Extract the (x, y) coordinate from the center of the cell holding the provided text.  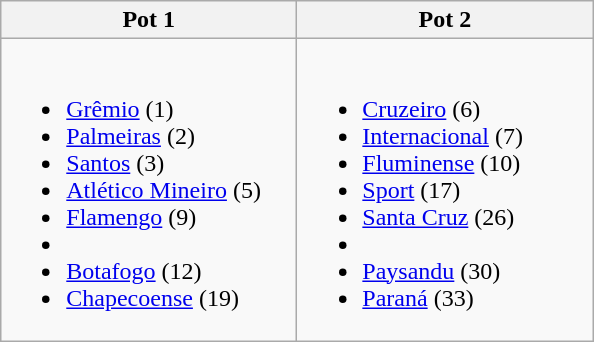
Cruzeiro (6) Internacional (7) Fluminense (10) Sport (17) Santa Cruz (26) Paysandu (30) Paraná (33) (445, 190)
Pot 2 (445, 20)
Grêmio (1) Palmeiras (2) Santos (3) Atlético Mineiro (5) Flamengo (9) Botafogo (12) Chapecoense (19) (149, 190)
Pot 1 (149, 20)
